Scan for the cell matching the given text and deliver its (X, Y) coordinate at center. 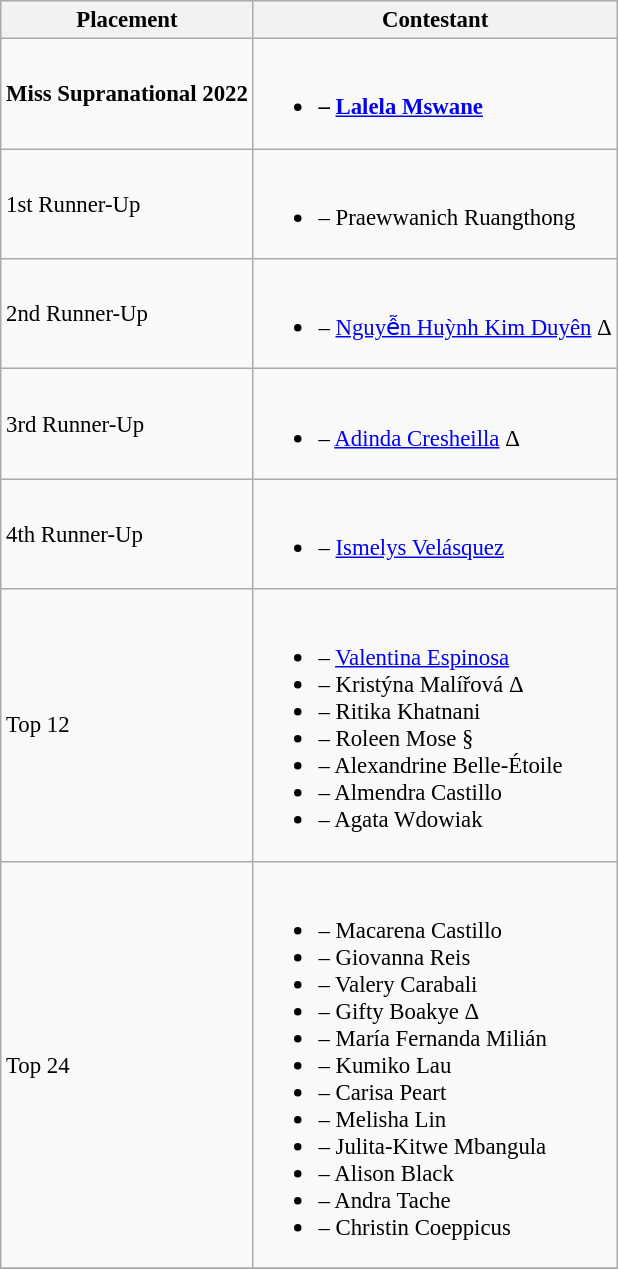
– Ismelys Velásquez (435, 534)
Miss Supranational 2022 (127, 94)
– Nguyễn Huỳnh Kim Duyên Δ (435, 314)
– Lalela Mswane (435, 94)
1st Runner-Up (127, 204)
– Valentina Espinosa – Kristýna Malířová Δ – Ritika Khatnani – Roleen Mose § – Alexandrine Belle-Étoile – Almendra Castillo – Agata Wdowiak (435, 725)
2nd Runner-Up (127, 314)
Top 12 (127, 725)
Contestant (435, 20)
Placement (127, 20)
Top 24 (127, 1064)
– Adinda Cresheilla Δ (435, 424)
– Praewwanich Ruangthong (435, 204)
3rd Runner-Up (127, 424)
4th Runner-Up (127, 534)
